Return [x, y] of the center of cell containing provided text 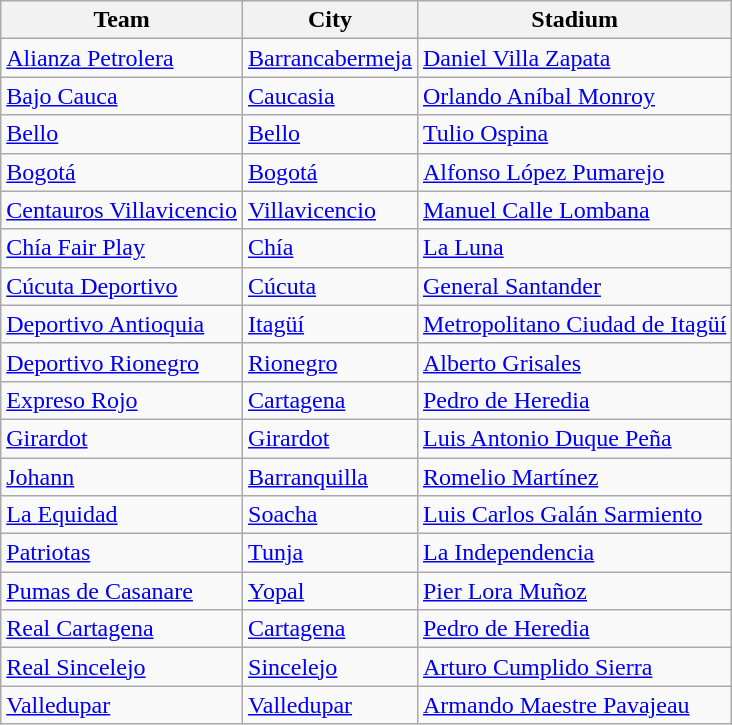
Cúcuta [330, 286]
Arturo Cumplido Sierra [574, 667]
Itagüí [330, 324]
Rionegro [330, 362]
Chía [330, 248]
Yopal [330, 591]
La Independencia [574, 553]
Armando Maestre Pavajeau [574, 705]
City [330, 20]
Caucasia [330, 96]
Cúcuta Deportivo [122, 286]
Tulio Ospina [574, 134]
Real Cartagena [122, 629]
Stadium [574, 20]
Soacha [330, 515]
Chía Fair Play [122, 248]
Johann [122, 477]
General Santander [574, 286]
Tunja [330, 553]
Bajo Cauca [122, 96]
Pumas de Casanare [122, 591]
Expreso Rojo [122, 400]
Romelio Martínez [574, 477]
Alianza Petrolera [122, 58]
Villavicencio [330, 210]
Barrancabermeja [330, 58]
Alberto Grisales [574, 362]
Patriotas [122, 553]
Centauros Villavicencio [122, 210]
Orlando Aníbal Monroy [574, 96]
Luis Carlos Galán Sarmiento [574, 515]
Deportivo Antioquia [122, 324]
Team [122, 20]
Deportivo Rionegro [122, 362]
Real Sincelejo [122, 667]
Alfonso López Pumarejo [574, 172]
Luis Antonio Duque Peña [574, 438]
Metropolitano Ciudad de Itagüí [574, 324]
Pier Lora Muñoz [574, 591]
La Luna [574, 248]
Daniel Villa Zapata [574, 58]
Barranquilla [330, 477]
Manuel Calle Lombana [574, 210]
Sincelejo [330, 667]
La Equidad [122, 515]
